Return (x, y) of the center of cell containing provided text 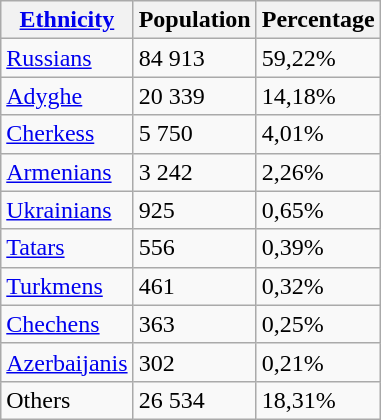
925 (194, 210)
84 913 (194, 58)
14,18% (318, 96)
Adyghe (67, 96)
Azerbaijanis (67, 362)
18,31% (318, 400)
0,25% (318, 324)
5 750 (194, 134)
363 (194, 324)
Ukrainians (67, 210)
Russians (67, 58)
Turkmens (67, 286)
4,01% (318, 134)
Armenians (67, 172)
2,26% (318, 172)
Population (194, 20)
59,22% (318, 58)
Percentage (318, 20)
302 (194, 362)
Others (67, 400)
0,39% (318, 248)
0,21% (318, 362)
0,32% (318, 286)
Ethnicity (67, 20)
20 339 (194, 96)
26 534 (194, 400)
556 (194, 248)
Chechens (67, 324)
461 (194, 286)
Cherkess (67, 134)
0,65% (318, 210)
Tatars (67, 248)
3 242 (194, 172)
